For the text-containing cell, return its midpoint in [x, y] coordinate format. 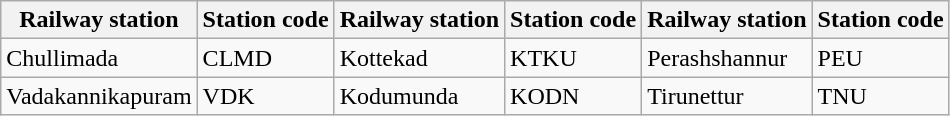
TNU [880, 96]
Perashshannur [727, 58]
CLMD [266, 58]
VDK [266, 96]
Chullimada [99, 58]
KTKU [574, 58]
Vadakannikapuram [99, 96]
Kodumunda [419, 96]
Tirunettur [727, 96]
Kottekad [419, 58]
PEU [880, 58]
KODN [574, 96]
